For the text-containing cell, return its midpoint in [x, y] coordinate format. 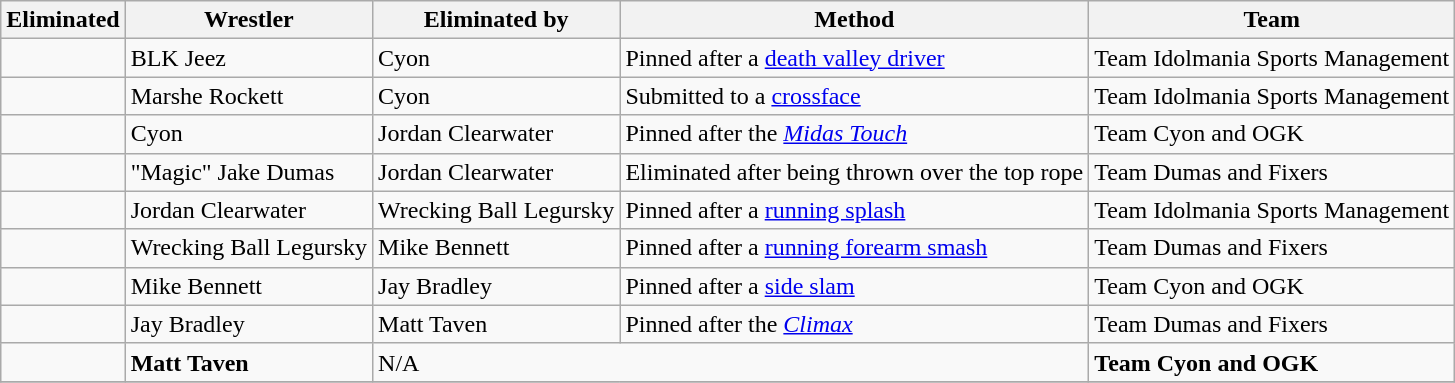
Pinned after a running splash [854, 210]
Pinned after a death valley driver [854, 58]
Pinned after the Midas Touch [854, 134]
Marshe Rockett [248, 96]
BLK Jeez [248, 58]
N/A [731, 362]
Eliminated after being thrown over the top rope [854, 172]
Pinned after a side slam [854, 286]
Wrestler [248, 20]
Pinned after a running forearm smash [854, 248]
"Magic" Jake Dumas [248, 172]
Pinned after the Climax [854, 324]
Eliminated by [496, 20]
Submitted to a crossface [854, 96]
Team [1272, 20]
Eliminated [63, 20]
Method [854, 20]
